Extract the (X, Y) coordinate from the center of the cell holding the provided text.  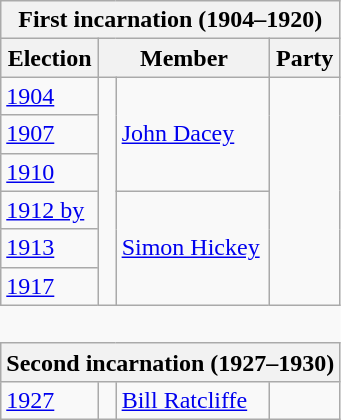
John Dacey (192, 134)
1913 (50, 248)
1912 by (50, 210)
1907 (50, 134)
First incarnation (1904–1920) (170, 20)
1927 (50, 400)
1904 (50, 96)
1917 (50, 286)
Second incarnation (1927–1930) (170, 362)
Election (50, 58)
Party (304, 58)
1910 (50, 172)
Simon Hickey (192, 248)
Bill Ratcliffe (192, 400)
Member (184, 58)
